Pinpoint the cell where the given text exists, returning its [x, y] midpoint coordinate. 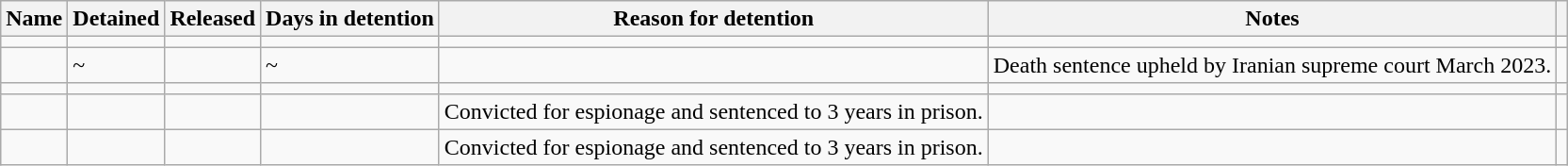
Notes [1272, 19]
Detained [117, 19]
Days in detention [350, 19]
Name [34, 19]
Death sentence upheld by Iranian supreme court March 2023. [1272, 65]
Reason for detention [714, 19]
Released [213, 19]
